For the text-containing cell, return its midpoint in (x, y) coordinate format. 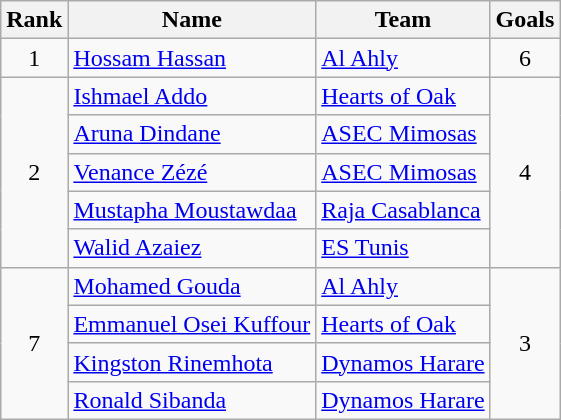
Hossam Hassan (192, 58)
2 (34, 172)
Raja Casablanca (403, 210)
7 (34, 343)
Mohamed Gouda (192, 286)
Name (192, 20)
ES Tunis (403, 248)
Goals (525, 20)
Ishmael Addo (192, 96)
1 (34, 58)
6 (525, 58)
4 (525, 172)
Walid Azaiez (192, 248)
Ronald Sibanda (192, 400)
Team (403, 20)
Emmanuel Osei Kuffour (192, 324)
Rank (34, 20)
3 (525, 343)
Kingston Rinemhota (192, 362)
Aruna Dindane (192, 134)
Venance Zézé (192, 172)
Mustapha Moustawdaa (192, 210)
